Provide the (x, y) coordinate of the cell's center where the given text is located.  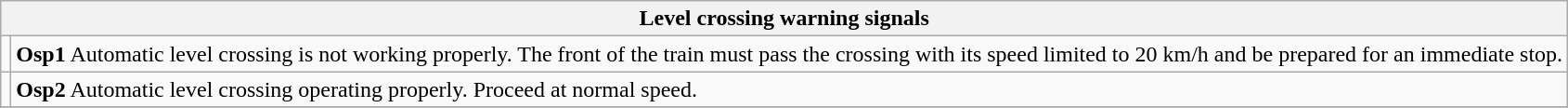
Level crossing warning signals (784, 19)
Osp2 Automatic level crossing operating properly. Proceed at normal speed. (789, 89)
